Search for the cell housing the specified text and yield its (X, Y) center coordinate. 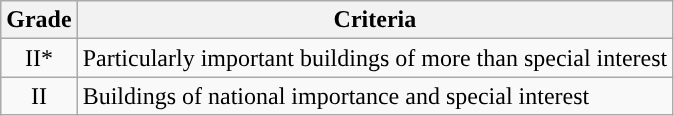
Criteria (375, 20)
II* (39, 58)
II (39, 96)
Particularly important buildings of more than special interest (375, 58)
Buildings of national importance and special interest (375, 96)
Grade (39, 20)
